Output the (X, Y) coordinate of the center of the cell containing the given text.  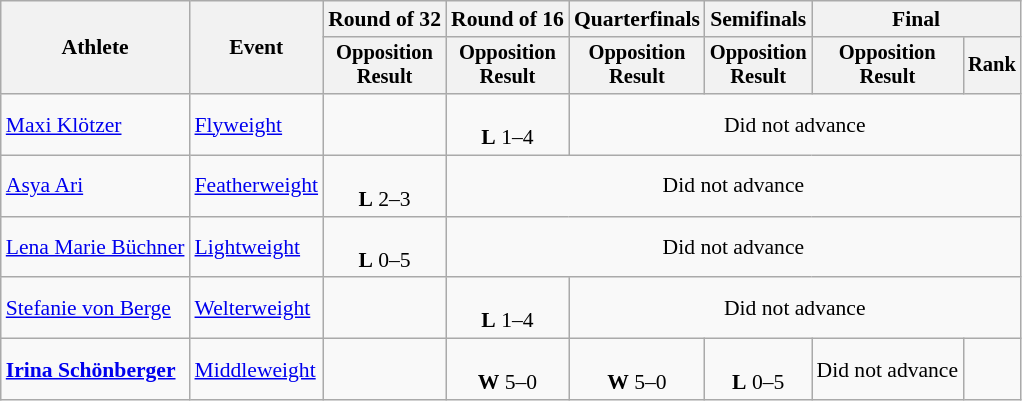
Lightweight (256, 248)
Welterweight (256, 308)
Stefanie von Berge (96, 308)
Semifinals (758, 19)
Quarterfinals (637, 19)
Event (256, 48)
Irina Schönberger (96, 370)
L 2–3 (384, 186)
Final (916, 19)
Flyweight (256, 124)
Lena Marie Büchner (96, 248)
Middleweight (256, 370)
Round of 16 (508, 19)
Round of 32 (384, 19)
Asya Ari (96, 186)
Featherweight (256, 186)
Athlete (96, 48)
Rank (992, 66)
Maxi Klötzer (96, 124)
